Find where the given text appears and provide that cell's center as [X, Y] coordinate. 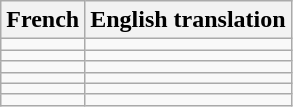
English translation [188, 20]
French [43, 20]
